Find where the given text appears and provide that cell's center as [x, y] coordinate. 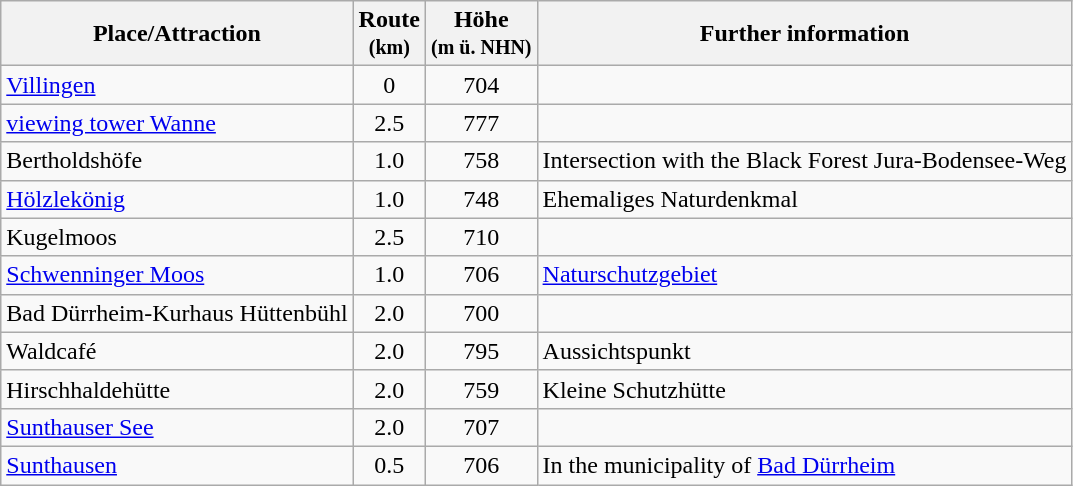
758 [481, 161]
777 [481, 123]
704 [481, 85]
Further information [804, 34]
Kugelmoos [177, 237]
Waldcafé [177, 351]
Bertholdshöfe [177, 161]
Kleine Schutzhütte [804, 389]
795 [481, 351]
707 [481, 427]
viewing tower Wanne [177, 123]
Höhe(m ü. NHN) [481, 34]
Ehemaliges Naturdenkmal [804, 199]
Villingen [177, 85]
Sunthauser See [177, 427]
Naturschutzgebiet [804, 275]
Intersection with the Black Forest Jura-Bodensee-Weg [804, 161]
Sunthausen [177, 465]
Bad Dürrheim-Kurhaus Hüttenbühl [177, 313]
Hirschhaldehütte [177, 389]
748 [481, 199]
0 [389, 85]
759 [481, 389]
Hölzlekönig [177, 199]
Place/Attraction [177, 34]
Aussichtspunkt [804, 351]
710 [481, 237]
700 [481, 313]
0.5 [389, 465]
Route(km) [389, 34]
Schwenninger Moos [177, 275]
In the municipality of Bad Dürrheim [804, 465]
